Detect which cell encompasses the target text, then output its [x, y] center coordinate. 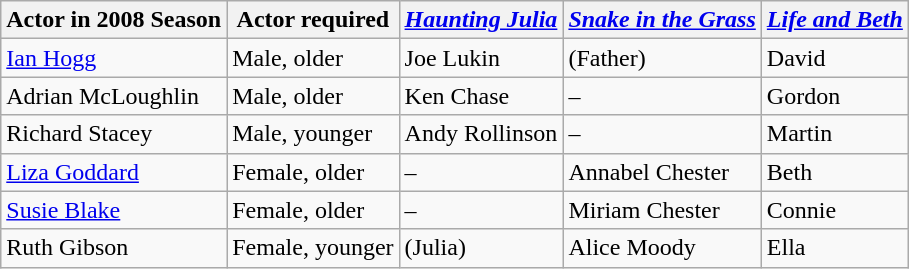
Alice Moody [662, 248]
Adrian McLoughlin [114, 96]
Ken Chase [481, 96]
Connie [834, 210]
Ella [834, 248]
Miriam Chester [662, 210]
Martin [834, 134]
David [834, 58]
Beth [834, 172]
Actor in 2008 Season [114, 20]
Richard Stacey [114, 134]
Actor required [313, 20]
Ian Hogg [114, 58]
Joe Lukin [481, 58]
Andy Rollinson [481, 134]
Snake in the Grass [662, 20]
Male, younger [313, 134]
Female, younger [313, 248]
(Julia) [481, 248]
Susie Blake [114, 210]
Ruth Gibson [114, 248]
Annabel Chester [662, 172]
Liza Goddard [114, 172]
(Father) [662, 58]
Gordon [834, 96]
Life and Beth [834, 20]
Haunting Julia [481, 20]
